Pinpoint the cell where the given text exists, returning its [X, Y] midpoint coordinate. 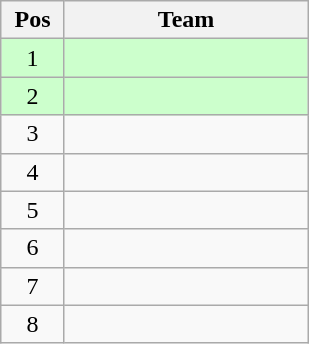
8 [33, 324]
4 [33, 172]
7 [33, 286]
Team [186, 20]
6 [33, 248]
1 [33, 58]
5 [33, 210]
Pos [33, 20]
3 [33, 134]
2 [33, 96]
